Find where the given text appears and provide that cell's center as (x, y) coordinate. 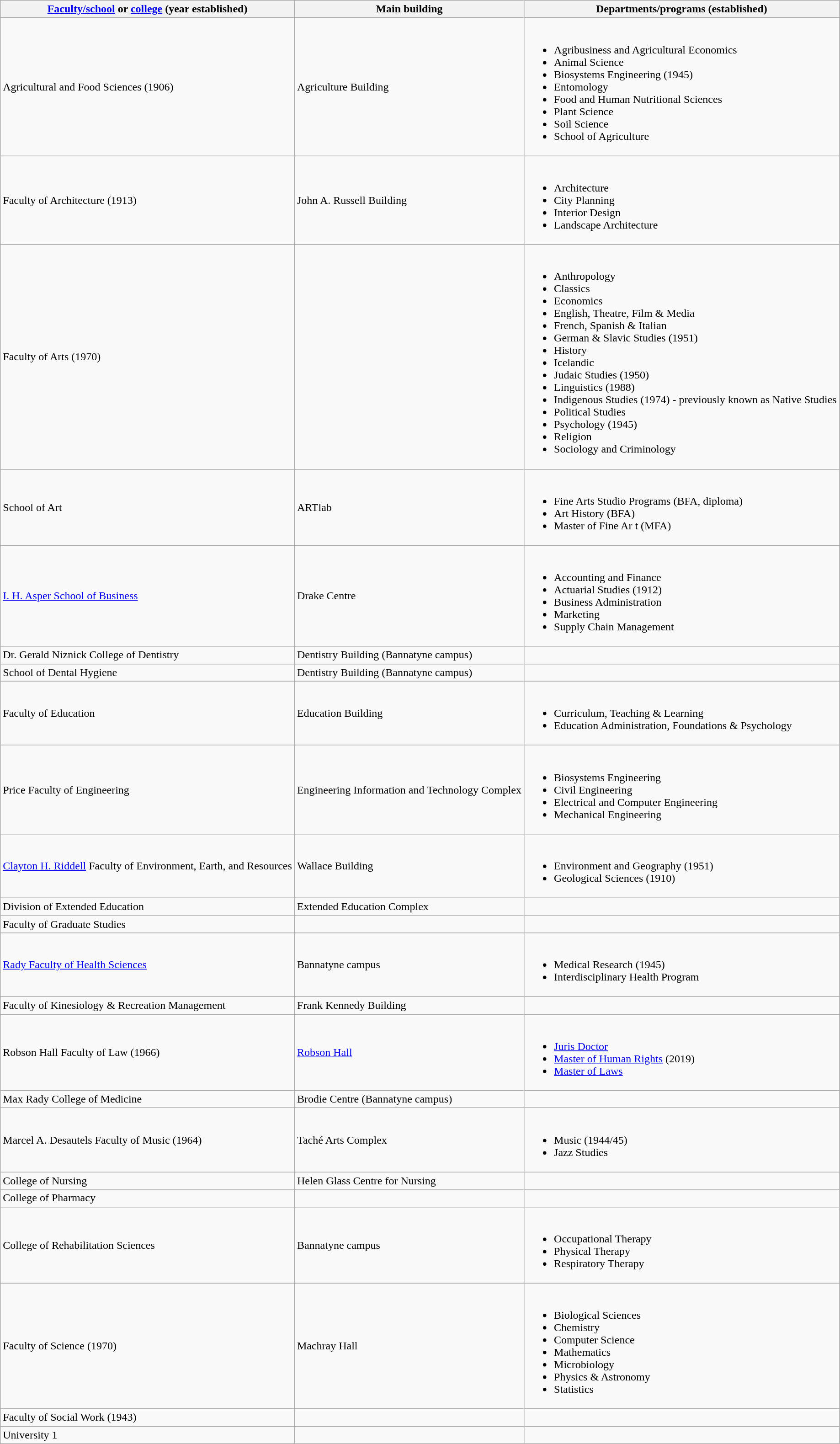
Marcel A. Desautels Faculty of Music (1964) (148, 1140)
Max Rady College of Medicine (148, 1099)
Dr. Gerald Niznick College of Dentistry (148, 655)
Faculty of Arts (1970) (148, 357)
Faculty of Graduate Studies (148, 924)
Frank Kennedy Building (409, 1006)
Helen Glass Centre for Nursing (409, 1181)
Fine Arts Studio Programs (BFA, diploma)Art History (BFA)Master of Fine Ar t (MFA) (682, 507)
Faculty/school or college (year established) (148, 9)
Faculty of Architecture (1913) (148, 200)
Accounting and FinanceActuarial Studies (1912)Business AdministrationMarketingSupply Chain Management (682, 596)
Faculty of Kinesiology & Recreation Management (148, 1006)
College of Nursing (148, 1181)
Education Building (409, 713)
Drake Centre (409, 596)
School of Dental Hygiene (148, 672)
ArchitectureCity PlanningInterior DesignLandscape Architecture (682, 200)
Clayton H. Riddell Faculty of Environment, Earth, and Resources (148, 866)
Curriculum, Teaching & LearningEducation Administration, Foundations & Psychology (682, 713)
Departments/programs (established) (682, 9)
Rady Faculty of Health Sciences (148, 965)
Faculty of Education (148, 713)
Engineering Information and Technology Complex (409, 789)
I. H. Asper School of Business (148, 596)
College of Pharmacy (148, 1198)
Division of Extended Education (148, 906)
Taché Arts Complex (409, 1140)
University 1 (148, 1435)
Medical Research (1945)Interdisciplinary Health Program (682, 965)
Robson Hall (409, 1052)
Brodie Centre (Bannatyne campus) (409, 1099)
Machray Hall (409, 1346)
Biological SciencesChemistryComputer ScienceMathematicsMicrobiologyPhysics & AstronomyStatistics (682, 1346)
Music (1944/45)Jazz Studies (682, 1140)
Extended Education Complex (409, 906)
College of Rehabilitation Sciences (148, 1245)
Robson Hall Faculty of Law (1966) (148, 1052)
Agricultural and Food Sciences (1906) (148, 87)
John A. Russell Building (409, 200)
Faculty of Social Work (1943) (148, 1417)
Main building (409, 9)
Juris DoctorMaster of Human Rights (2019)Master of Laws (682, 1052)
ARTlab (409, 507)
Faculty of Science (1970) (148, 1346)
School of Art (148, 507)
Price Faculty of Engineering (148, 789)
Environment and Geography (1951)Geological Sciences (1910) (682, 866)
Agriculture Building (409, 87)
Biosystems EngineeringCivil EngineeringElectrical and Computer EngineeringMechanical Engineering (682, 789)
Occupational TherapyPhysical TherapyRespiratory Therapy (682, 1245)
Wallace Building (409, 866)
